Pinpoint the cell where the given text exists, returning its [X, Y] midpoint coordinate. 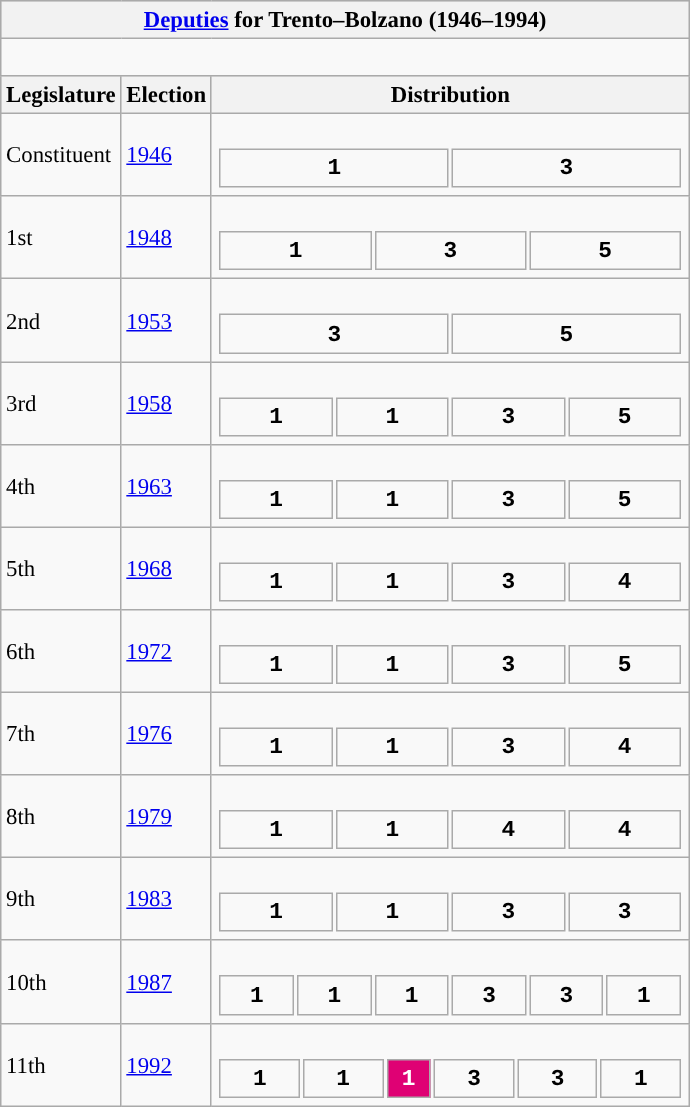
3 5 [450, 320]
1st [61, 238]
1979 [166, 816]
1992 [166, 1064]
1 3 5 [450, 238]
1963 [166, 486]
1 1 3 3 [450, 900]
1987 [166, 982]
1946 [166, 156]
Constituent [61, 156]
1958 [166, 404]
11th [61, 1064]
6th [61, 652]
4th [61, 486]
9th [61, 900]
8th [61, 816]
Deputies for Trento–Bolzano (1946–1994) [346, 20]
Legislature [61, 95]
1 1 4 4 [450, 816]
2nd [61, 320]
1983 [166, 900]
10th [61, 982]
3rd [61, 404]
1976 [166, 734]
Distribution [450, 95]
1972 [166, 652]
5th [61, 568]
7th [61, 734]
1953 [166, 320]
1948 [166, 238]
Election [166, 95]
1 3 [450, 156]
1968 [166, 568]
